Locate the cell with the specified text and output its [x, y] center coordinate. 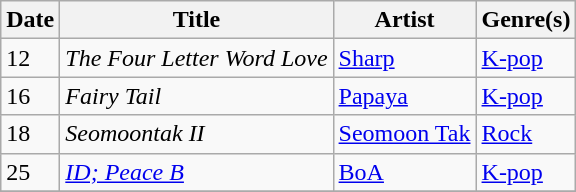
The Four Letter Word Love [196, 58]
Artist [404, 20]
25 [30, 172]
ID; Peace B [196, 172]
Genre(s) [526, 20]
Seomoon Tak [404, 134]
18 [30, 134]
BoA [404, 172]
Sharp [404, 58]
16 [30, 96]
Papaya [404, 96]
Title [196, 20]
Rock [526, 134]
12 [30, 58]
Fairy Tail [196, 96]
Seomoontak II [196, 134]
Date [30, 20]
